Find where the given text appears and provide that cell's center as (X, Y) coordinate. 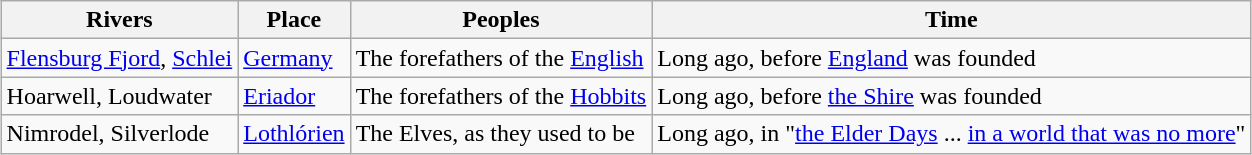
Nimrodel, Silverlode (120, 134)
Long ago, before the Shire was founded (952, 96)
Germany (294, 58)
Time (952, 20)
Eriador (294, 96)
Hoarwell, Loudwater (120, 96)
The Elves, as they used to be (501, 134)
Rivers (120, 20)
Peoples (501, 20)
Long ago, before England was founded (952, 58)
The forefathers of the English (501, 58)
Lothlórien (294, 134)
The forefathers of the Hobbits (501, 96)
Flensburg Fjord, Schlei (120, 58)
Place (294, 20)
Long ago, in "the Elder Days ... in a world that was no more" (952, 134)
